Capture the cell that displays the provided text and extract its (x, y) central coordinate. 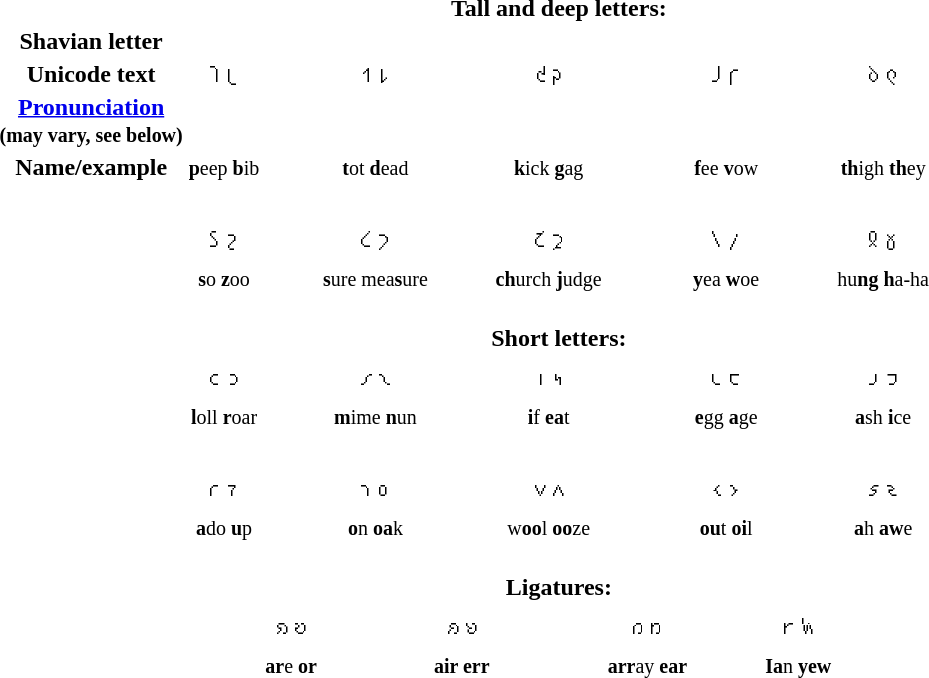
peep bib (224, 167)
if eat (548, 416)
𐑐 𐑚 (224, 74)
mime nun (375, 416)
yea woe (726, 278)
ado up (224, 527)
𐑓 𐑝 (726, 74)
𐑦 𐑰 (548, 377)
𐑖 𐑠 (375, 239)
egg age (726, 416)
so zoo (224, 278)
loll roar (224, 416)
tot dead (375, 167)
𐑩 𐑳 (224, 488)
𐑑 𐑛 (375, 74)
fee vow (726, 167)
𐑫 𐑵 (548, 488)
𐑸 𐑹 (292, 626)
𐑗 𐑡 (548, 239)
sure measure (375, 278)
𐑤 𐑮 (224, 377)
𐑼 𐑽 (647, 626)
𐑺 𐑻 (462, 626)
𐑒 𐑜 (548, 74)
𐑧 𐑱 (726, 377)
𐑕 𐑟 (224, 239)
wool ooze (548, 527)
𐑬 𐑶 (726, 488)
𐑾 𐑿 (798, 626)
out oil (726, 527)
on oak (375, 527)
𐑥 𐑯 (375, 377)
𐑘 𐑢 (726, 239)
kick gag (548, 167)
𐑪 𐑴 (375, 488)
church judge (548, 278)
